Return the (x, y) coordinate for the center point of the cell that contains the specified text.  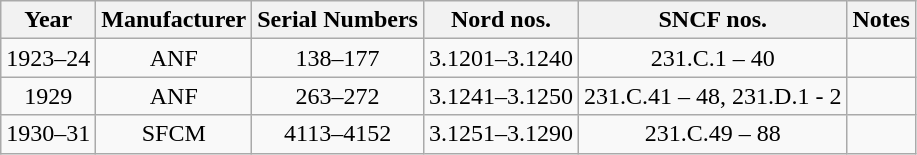
1923–24 (48, 58)
231.C.41 – 48, 231.D.1 - 2 (713, 96)
231.C.1 – 40 (713, 58)
Nord nos. (500, 20)
Serial Numbers (338, 20)
SFCM (174, 134)
Manufacturer (174, 20)
Notes (881, 20)
3.1251–3.1290 (500, 134)
231.C.49 – 88 (713, 134)
138–177 (338, 58)
3.1241–3.1250 (500, 96)
3.1201–3.1240 (500, 58)
Year (48, 20)
1929 (48, 96)
263–272 (338, 96)
1930–31 (48, 134)
SNCF nos. (713, 20)
4113–4152 (338, 134)
